For the text-containing cell, return its midpoint in (x, y) coordinate format. 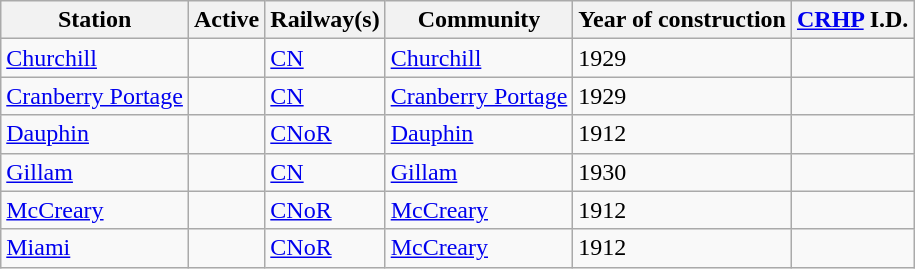
Miami (95, 248)
Station (95, 20)
CRHP I.D. (852, 20)
Railway(s) (325, 20)
Year of construction (682, 20)
Active (226, 20)
Community (479, 20)
1930 (682, 172)
